Output the (X, Y) coordinate of the center of the cell containing the given text.  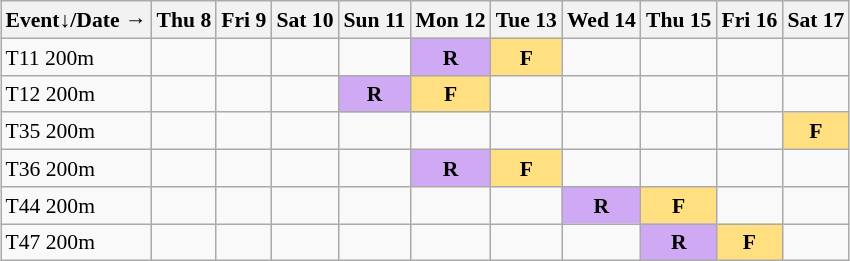
Tue 13 (526, 20)
T47 200m (76, 242)
Fri 9 (244, 20)
Sat 17 (816, 20)
Sun 11 (374, 20)
Thu 15 (679, 20)
Mon 12 (450, 20)
Fri 16 (749, 20)
T35 200m (76, 130)
Wed 14 (602, 20)
T12 200m (76, 94)
T36 200m (76, 168)
T11 200m (76, 56)
Sat 10 (304, 20)
Event↓/Date → (76, 20)
Thu 8 (184, 20)
T44 200m (76, 204)
